Detect which cell encompasses the target text, then output its (X, Y) center coordinate. 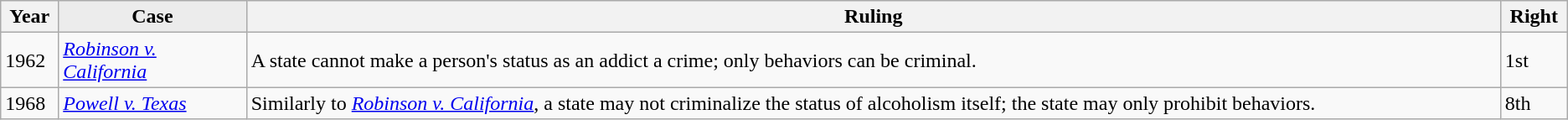
Right (1534, 17)
1968 (30, 103)
Similarly to Robinson v. California, a state may not criminalize the status of alcoholism itself; the state may only prohibit behaviors. (873, 103)
Year (30, 17)
1st (1534, 60)
Ruling (873, 17)
Case (152, 17)
Powell v. Texas (152, 103)
Robinson v. California (152, 60)
A state cannot make a person's status as an addict a crime; only behaviors can be criminal. (873, 60)
8th (1534, 103)
1962 (30, 60)
